Pinpoint the cell where the given text exists, returning its (X, Y) midpoint coordinate. 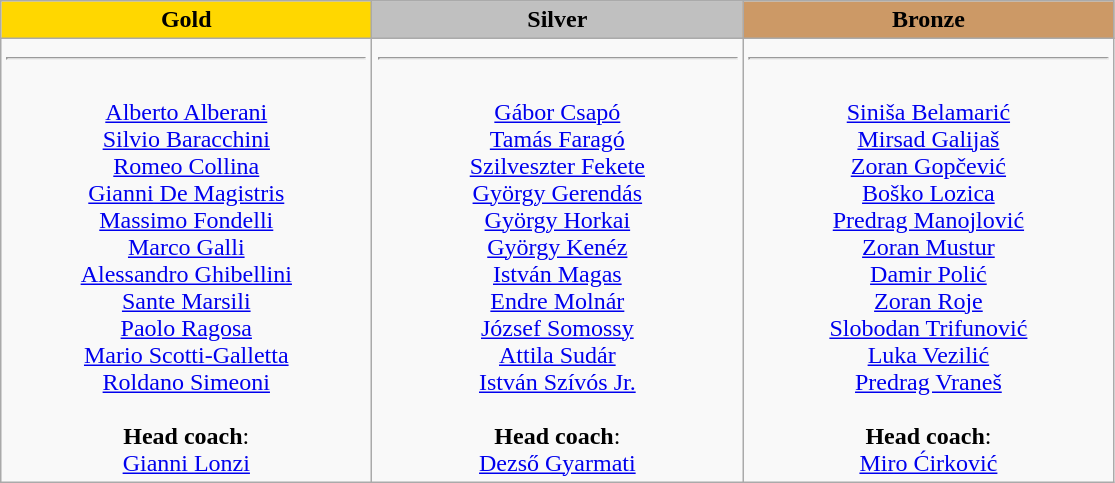
Bronze (928, 20)
Gold (186, 20)
Silver (558, 20)
